Detect which cell encompasses the target text, then output its (x, y) center coordinate. 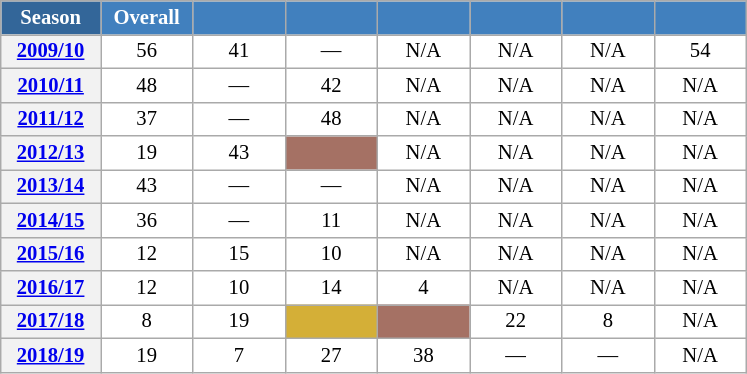
54 (700, 51)
15 (239, 254)
22 (516, 321)
2018/19 (51, 355)
56 (146, 51)
7 (239, 355)
4 (423, 287)
2009/10 (51, 51)
2014/15 (51, 220)
2013/14 (51, 186)
11 (331, 220)
Overall (146, 17)
36 (146, 220)
14 (331, 287)
2016/17 (51, 287)
38 (423, 355)
2010/11 (51, 85)
27 (331, 355)
2011/12 (51, 119)
2015/16 (51, 254)
37 (146, 119)
Season (51, 17)
2017/18 (51, 321)
41 (239, 51)
2012/13 (51, 153)
42 (331, 85)
